Provide the (X, Y) coordinate of the cell's center where the given text is located.  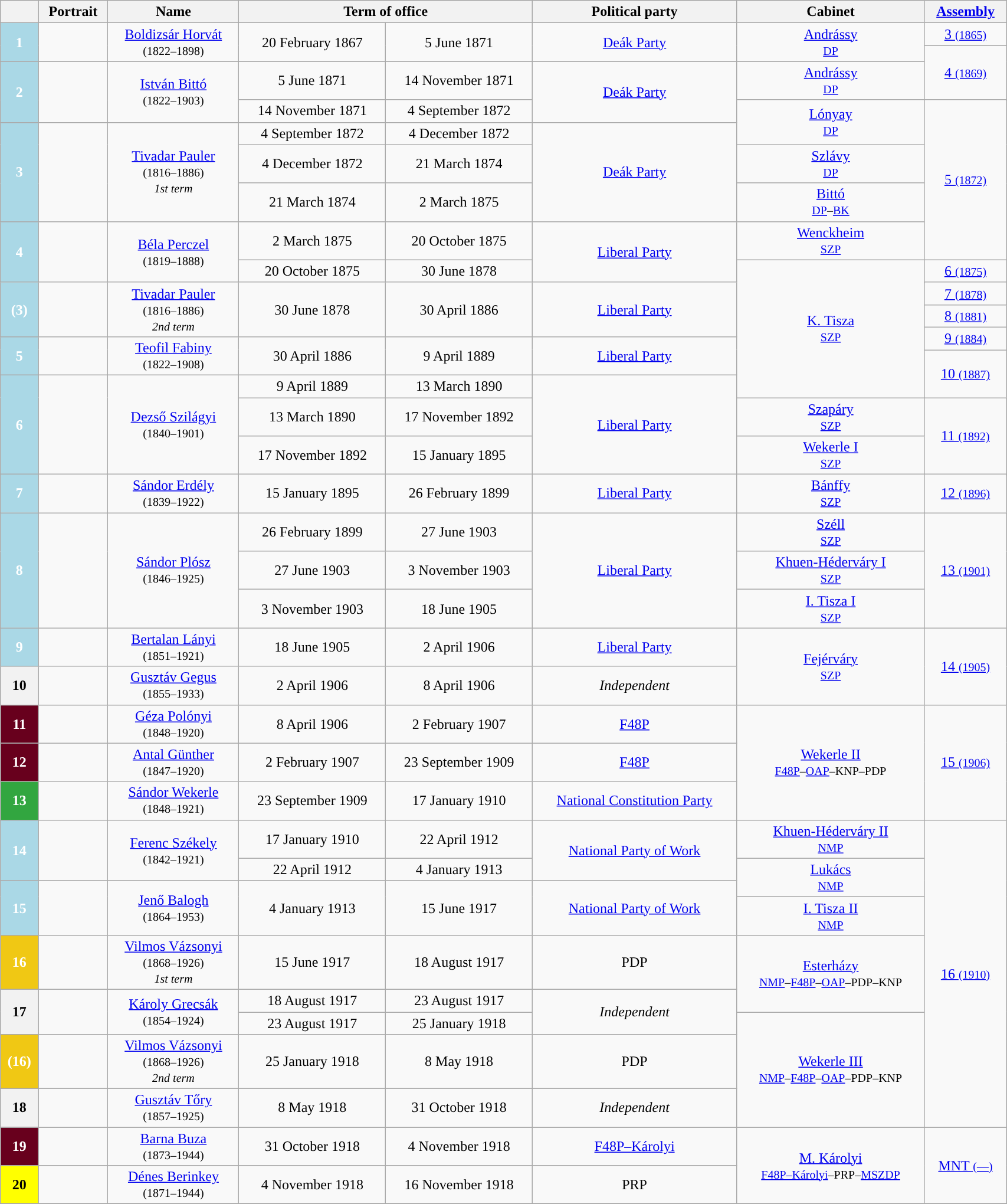
Assembly (965, 12)
13 (19, 800)
Portrait (73, 12)
Bertalan Lányi(1851–1921) (173, 647)
20 (19, 1185)
3 (1865) (965, 34)
Teofil Fabiny(1822–1908) (173, 355)
BánffySZP (831, 493)
1 (19, 42)
9 (19, 647)
11 (19, 724)
(3) (19, 309)
M. KárolyiF48P–Károlyi–PRP–MSZDP (831, 1166)
4 (19, 251)
SzlávyDP (831, 164)
Ferenc Székely(1842–1921) (173, 850)
8 (1881) (965, 316)
K. TiszaSZP (831, 328)
6 (1875) (965, 271)
Wekerle IIF48P–OAP–KNP–PDP (831, 763)
Géza Polónyi(1848–1920) (173, 724)
Sándor Erdély(1839–1922) (173, 493)
FejérvárySZP (831, 666)
Tivadar Pauler(1816–1886)2nd term (173, 309)
National Constitution Party (635, 800)
Károly Grecsák(1854–1924) (173, 1012)
Term of office (386, 12)
Gusztáv Gegus(1855–1933) (173, 686)
18 (19, 1108)
12 (19, 763)
19 (19, 1146)
Sándor Plósz(1846–1925) (173, 570)
LukácsNMP (831, 877)
14 (19, 850)
PRP (635, 1185)
11 (1892) (965, 436)
17 (19, 1012)
LónyayDP (831, 122)
Cabinet (831, 12)
Name (173, 12)
7 (19, 493)
SzéllSZP (831, 532)
Khuen-Héderváry IINMP (831, 839)
Vilmos Vázsonyi(1868–1926)1st term (173, 962)
Sándor Wekerle(1848–1921) (173, 800)
Vilmos Vázsonyi(1868–1926)2nd term (173, 1062)
I. Tisza ISZP (831, 609)
20 February 1867 (313, 42)
15 (1906) (965, 763)
12 (1896) (965, 493)
Tivadar Pauler(1816–1886)1st term (173, 172)
3 (19, 172)
8 (19, 570)
14 (1905) (965, 666)
Political party (635, 12)
7 (1878) (965, 293)
Wekerle IIINMP–F48P–OAP–PDP–KNP (831, 1069)
5 (1872) (965, 179)
6 (19, 424)
Gusztáv Tőry(1857–1925) (173, 1108)
(16) (19, 1062)
16 November 1918 (459, 1185)
I. Tisza IINMP (831, 916)
10 (19, 686)
Barna Buza(1873–1944) (173, 1146)
WenckheimSZP (831, 241)
5 (19, 355)
BittóDP–BK (831, 202)
16 (1910) (965, 973)
10 (1887) (965, 373)
Antal Günther(1847–1920) (173, 763)
Boldizsár Horvát(1822–1898) (173, 42)
Wekerle ISZP (831, 456)
15 (19, 908)
16 (19, 962)
István Bittó(1822–1903) (173, 92)
SzapárySZP (831, 417)
2 (19, 92)
EsterházyNMP–F48P–OAP–PDP–KNP (831, 973)
4 (1869) (965, 73)
F48P–Károlyi (635, 1146)
Khuen-Héderváry ISZP (831, 570)
Jenő Balogh(1864–1953) (173, 908)
13 (1901) (965, 570)
Béla Perczel(1819–1888) (173, 251)
MNT (—) (965, 1166)
9 (1884) (965, 338)
Dénes Berinkey(1871–1944) (173, 1185)
Dezső Szilágyi(1840–1901) (173, 424)
